Identify which cell holds the provided text, then report its (X, Y) central coordinate. 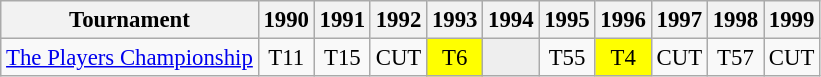
1990 (286, 20)
T6 (455, 58)
1992 (398, 20)
1995 (567, 20)
1994 (511, 20)
Tournament (130, 20)
T11 (286, 58)
T4 (623, 58)
1999 (792, 20)
1991 (342, 20)
1993 (455, 20)
The Players Championship (130, 58)
T55 (567, 58)
1997 (679, 20)
1998 (735, 20)
1996 (623, 20)
T15 (342, 58)
T57 (735, 58)
